Output the [X, Y] coordinate of the center of the cell containing the given text.  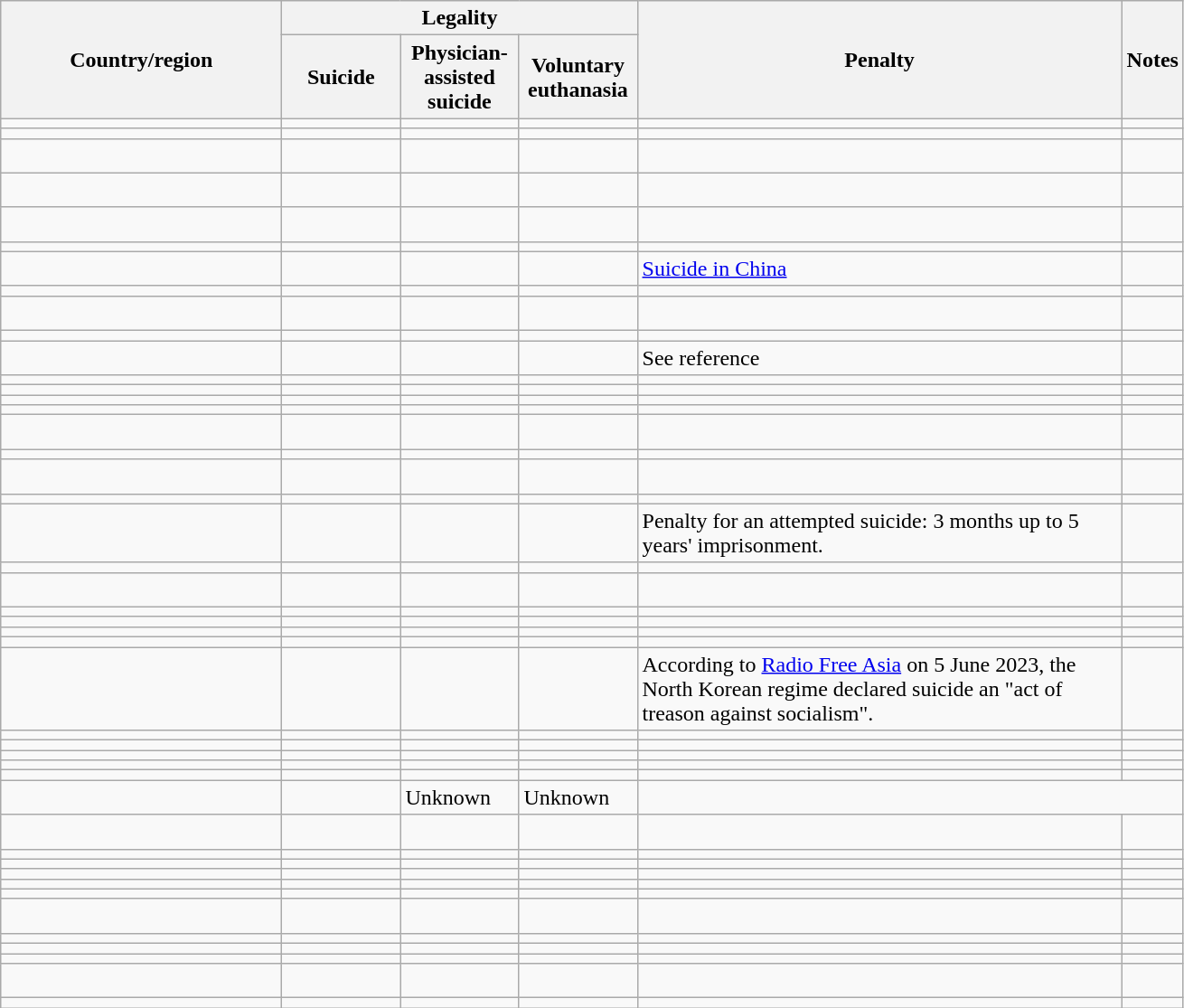
According to Radio Free Asia on 5 June 2023, the North Korean regime declared suicide an "act of treason against socialism". [879, 689]
Suicide in China [879, 268]
Voluntary euthanasia [578, 77]
Penalty [879, 60]
Penalty for an attempted suicide: 3 months up to 5 years' imprisonment. [879, 533]
Physician-assisted suicide [459, 77]
Country/region [141, 60]
Notes [1152, 60]
Suicide [342, 77]
Legality [459, 18]
See reference [879, 357]
